Determine the (x, y) coordinate at the center of the cell enclosing the given text.  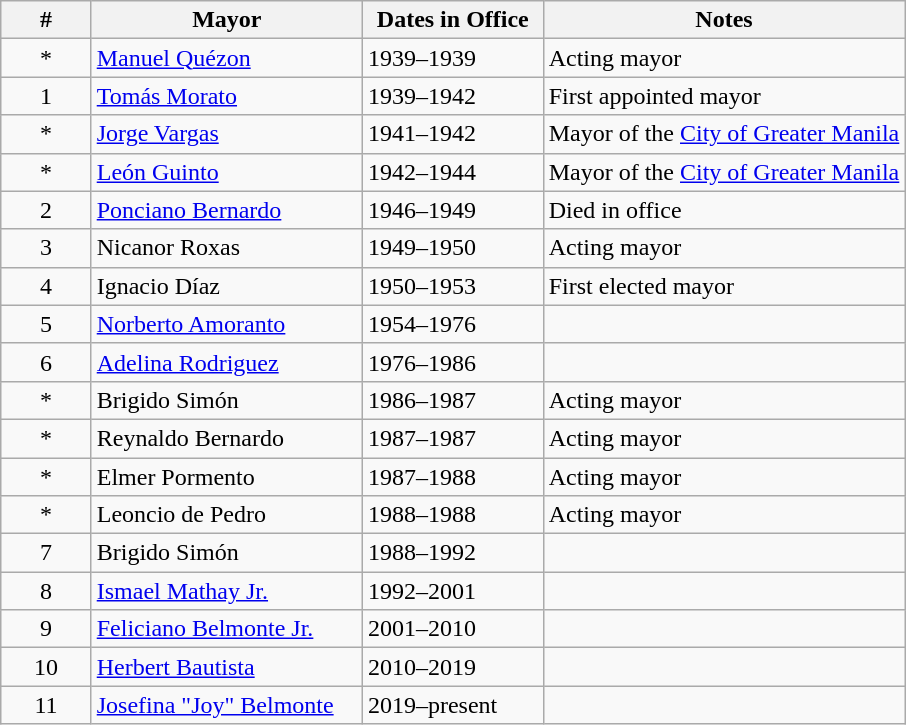
1941–1942 (452, 134)
10 (46, 667)
Tomás Morato (226, 96)
Herbert Bautista (226, 667)
Nicanor Roxas (226, 248)
2001–2010 (452, 629)
5 (46, 324)
Josefina "Joy" Belmonte (226, 705)
1988–1988 (452, 515)
Manuel Quézon (226, 58)
4 (46, 286)
Died in office (724, 210)
2019–present (452, 705)
Feliciano Belmonte Jr. (226, 629)
1987–1987 (452, 438)
1949–1950 (452, 248)
First elected mayor (724, 286)
First appointed mayor (724, 96)
Dates in Office (452, 20)
2010–2019 (452, 667)
Leoncio de Pedro (226, 515)
1946–1949 (452, 210)
Adelina Rodriguez (226, 362)
# (46, 20)
7 (46, 553)
Reynaldo Bernardo (226, 438)
9 (46, 629)
6 (46, 362)
Notes (724, 20)
Elmer Pormento (226, 477)
1942–1944 (452, 172)
Ignacio Díaz (226, 286)
Norberto Amoranto (226, 324)
8 (46, 591)
1939–1939 (452, 58)
2 (46, 210)
11 (46, 705)
1976–1986 (452, 362)
1987–1988 (452, 477)
Ismael Mathay Jr. (226, 591)
1986–1987 (452, 400)
3 (46, 248)
1 (46, 96)
1954–1976 (452, 324)
León Guinto (226, 172)
1939–1942 (452, 96)
1988–1992 (452, 553)
Mayor (226, 20)
Ponciano Bernardo (226, 210)
1992–2001 (452, 591)
Jorge Vargas (226, 134)
1950–1953 (452, 286)
